Output the [X, Y] coordinate of the center of the cell containing the given text.  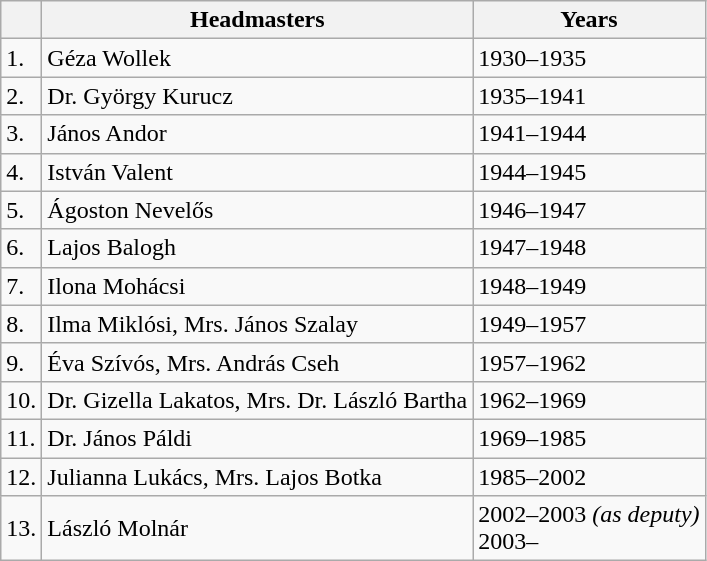
1930–1935 [589, 58]
8. [22, 324]
9. [22, 362]
1935–1941 [589, 96]
Éva Szívós, Mrs. András Cseh [258, 362]
Géza Wollek [258, 58]
1969–1985 [589, 438]
7. [22, 286]
1944–1945 [589, 172]
Lajos Balogh [258, 248]
6. [22, 248]
2002–2003 (as deputy)2003– [589, 528]
Ágoston Nevelős [258, 210]
11. [22, 438]
István Valent [258, 172]
Dr. Gizella Lakatos, Mrs. Dr. László Bartha [258, 400]
1957–1962 [589, 362]
Julianna Lukács, Mrs. Lajos Botka [258, 477]
1962–1969 [589, 400]
Headmasters [258, 20]
Dr. György Kurucz [258, 96]
5. [22, 210]
1948–1949 [589, 286]
1941–1944 [589, 134]
Dr. János Páldi [258, 438]
Years [589, 20]
1. [22, 58]
10. [22, 400]
2. [22, 96]
1946–1947 [589, 210]
Ilona Mohácsi [258, 286]
3. [22, 134]
1949–1957 [589, 324]
13. [22, 528]
László Molnár [258, 528]
12. [22, 477]
1985–2002 [589, 477]
Ilma Miklósi, Mrs. János Szalay [258, 324]
János Andor [258, 134]
1947–1948 [589, 248]
4. [22, 172]
